Detect which cell encompasses the target text, then output its (X, Y) center coordinate. 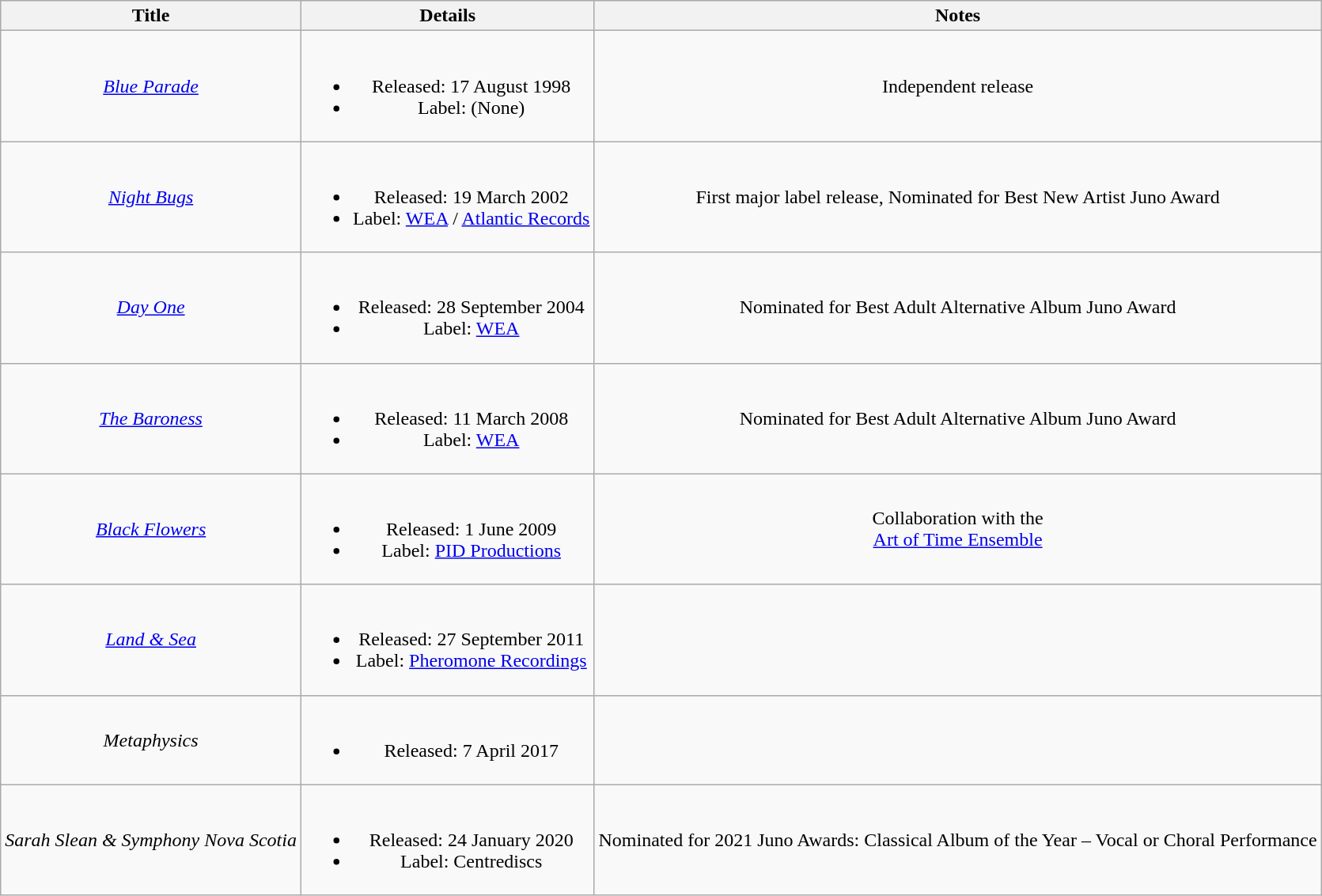
Day One (151, 308)
Released: 28 September 2004Label: WEA (448, 308)
Released: 27 September 2011Label: Pheromone Recordings (448, 640)
Night Bugs (151, 197)
Collaboration with theArt of Time Ensemble (957, 529)
Blue Parade (151, 86)
Released: 24 January 2020Label: Centrediscs (448, 840)
Released: 19 March 2002Label: WEA / Atlantic Records (448, 197)
Released: 11 March 2008Label: WEA (448, 418)
Black Flowers (151, 529)
The Baroness (151, 418)
Metaphysics (151, 740)
Released: 17 August 1998Label: (None) (448, 86)
Released: 7 April 2017 (448, 740)
Sarah Slean & Symphony Nova Scotia (151, 840)
Released: 1 June 2009Label: PID Productions (448, 529)
Title (151, 16)
First major label release, Nominated for Best New Artist Juno Award (957, 197)
Details (448, 16)
Notes (957, 16)
Independent release (957, 86)
Land & Sea (151, 640)
Nominated for 2021 Juno Awards: Classical Album of the Year – Vocal or Choral Performance (957, 840)
